Scan for the cell matching the given text and deliver its (x, y) coordinate at center. 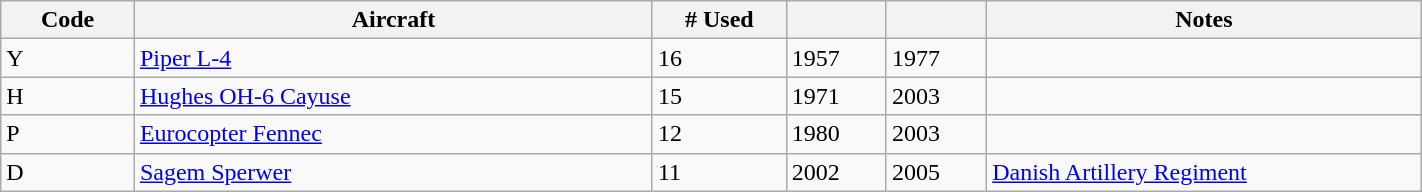
Notes (1204, 20)
1977 (936, 58)
D (68, 172)
1957 (836, 58)
H (68, 96)
1971 (836, 96)
16 (719, 58)
Piper L-4 (393, 58)
11 (719, 172)
Y (68, 58)
Aircraft (393, 20)
Sagem Sperwer (393, 172)
15 (719, 96)
Danish Artillery Regiment (1204, 172)
1980 (836, 134)
2002 (836, 172)
2005 (936, 172)
# Used (719, 20)
12 (719, 134)
Eurocopter Fennec (393, 134)
P (68, 134)
Hughes OH-6 Cayuse (393, 96)
Code (68, 20)
